Return the [x, y] coordinate for the center point of the cell that contains the specified text.  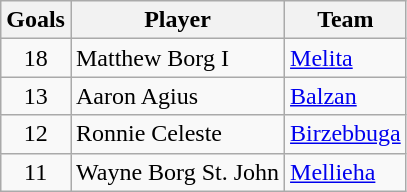
Aaron Agius [177, 96]
13 [36, 96]
18 [36, 58]
Player [177, 20]
Goals [36, 20]
Team [346, 20]
Wayne Borg St. John [177, 172]
11 [36, 172]
12 [36, 134]
Birzebbuga [346, 134]
Ronnie Celeste [177, 134]
Balzan [346, 96]
Mellieha [346, 172]
Melita [346, 58]
Matthew Borg I [177, 58]
